Scan for the cell matching the given text and deliver its (x, y) coordinate at center. 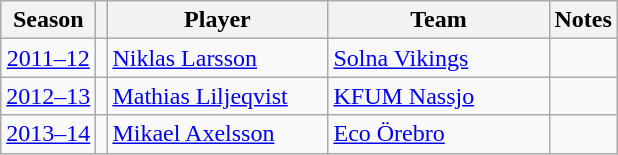
Team (438, 20)
Mathias Liljeqvist (218, 96)
Notes (583, 20)
2013–14 (48, 134)
KFUM Nassjo (438, 96)
2011–12 (48, 58)
Solna Vikings (438, 58)
Season (48, 20)
Eco Örebro (438, 134)
Player (218, 20)
Mikael Axelsson (218, 134)
Niklas Larsson (218, 58)
2012–13 (48, 96)
